Output the [x, y] coordinate of the center of the cell containing the given text.  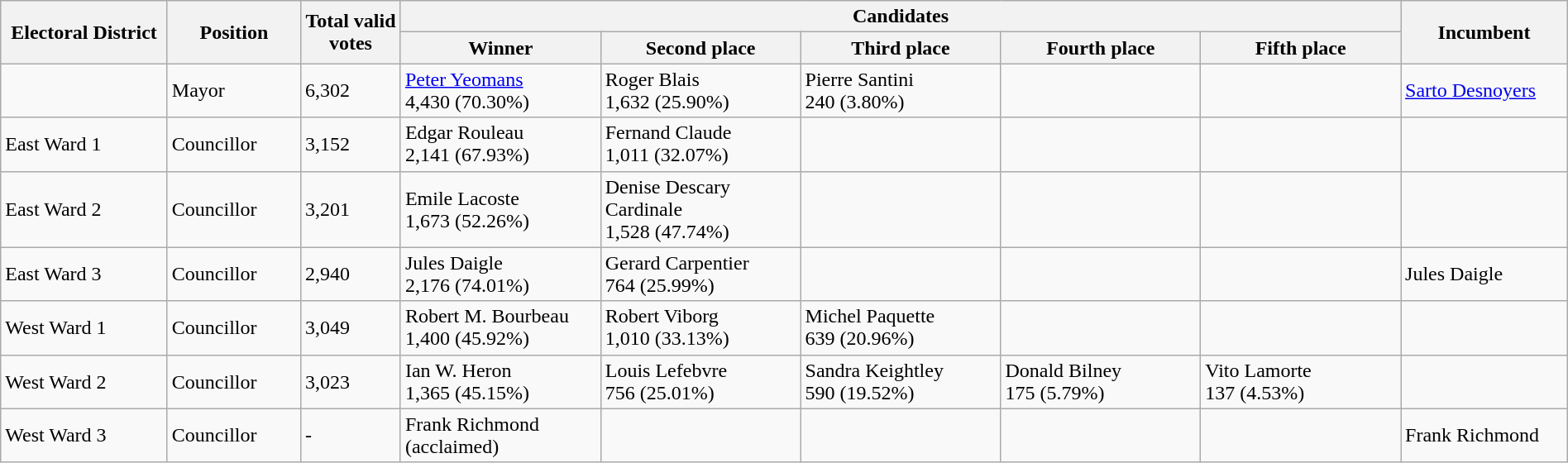
Fourth place [1101, 48]
West Ward 2 [84, 382]
Third place [901, 48]
Vito Lamorte137 (4.53%) [1301, 382]
6,302 [351, 91]
Frank Richmond [1484, 435]
2,940 [351, 274]
3,201 [351, 209]
Sandra Keightley590 (19.52%) [901, 382]
Gerard Carpentier764 (25.99%) [700, 274]
Fernand Claude1,011 (32.07%) [700, 144]
Edgar Rouleau2,141 (67.93%) [500, 144]
Electoral District [84, 32]
3,023 [351, 382]
Roger Blais1,632 (25.90%) [700, 91]
Robert Viborg1,010 (33.13%) [700, 327]
Winner [500, 48]
Jules Daigle2,176 (74.01%) [500, 274]
Sarto Desnoyers [1484, 91]
3,152 [351, 144]
Denise Descary Cardinale1,528 (47.74%) [700, 209]
Donald Bilney175 (5.79%) [1101, 382]
Position [233, 32]
West Ward 1 [84, 327]
Mayor [233, 91]
Emile Lacoste1,673 (52.26%) [500, 209]
Incumbent [1484, 32]
East Ward 3 [84, 274]
Louis Lefebvre756 (25.01%) [700, 382]
West Ward 3 [84, 435]
Fifth place [1301, 48]
3,049 [351, 327]
Second place [700, 48]
East Ward 2 [84, 209]
Jules Daigle [1484, 274]
Peter Yeomans4,430 (70.30%) [500, 91]
Frank Richmond (acclaimed) [500, 435]
Pierre Santini240 (3.80%) [901, 91]
Candidates [900, 17]
Robert M. Bourbeau1,400 (45.92%) [500, 327]
Total valid votes [351, 32]
Ian W. Heron1,365 (45.15%) [500, 382]
East Ward 1 [84, 144]
Michel Paquette639 (20.96%) [901, 327]
- [351, 435]
